From the cell containing the given text, extract its center point as [x, y] coordinate. 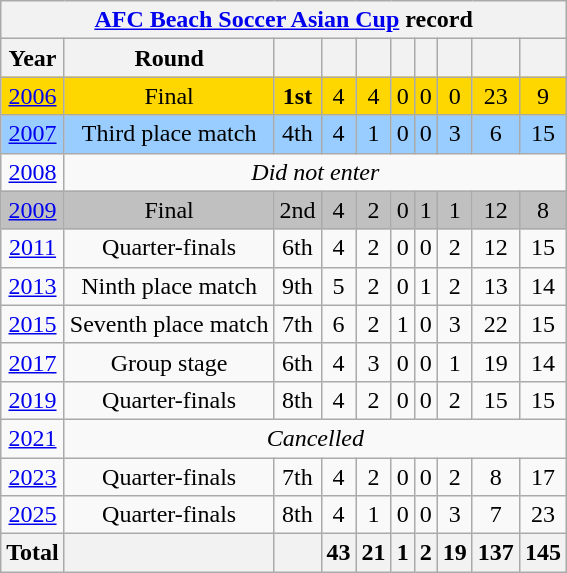
4th [298, 134]
2021 [33, 438]
2006 [33, 96]
21 [374, 553]
22 [496, 324]
2008 [33, 172]
Cancelled [315, 438]
17 [542, 477]
43 [338, 553]
Group stage [169, 362]
2025 [33, 515]
137 [496, 553]
145 [542, 553]
2007 [33, 134]
2019 [33, 400]
Total [33, 553]
2009 [33, 210]
2023 [33, 477]
Seventh place match [169, 324]
5 [338, 286]
2017 [33, 362]
1st [298, 96]
7 [496, 515]
2nd [298, 210]
Did not enter [315, 172]
Round [169, 58]
2015 [33, 324]
13 [496, 286]
Third place match [169, 134]
2013 [33, 286]
9th [298, 286]
2011 [33, 248]
Year [33, 58]
AFC Beach Soccer Asian Cup record [284, 20]
Ninth place match [169, 286]
9 [542, 96]
